Identify which cell holds the provided text, then report its (x, y) central coordinate. 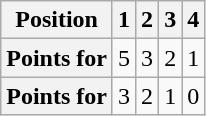
5 (124, 58)
0 (194, 96)
Position (57, 20)
4 (194, 20)
